Output the (x, y) coordinate of the center of the cell containing the given text.  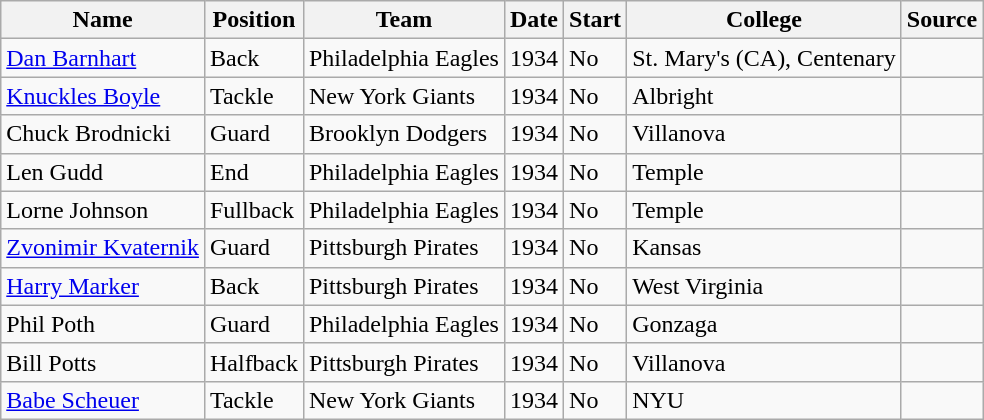
Halfback (254, 362)
Bill Potts (103, 362)
NYU (764, 400)
Lorne Johnson (103, 210)
Brooklyn Dodgers (404, 134)
College (764, 20)
Knuckles Boyle (103, 96)
Phil Poth (103, 324)
Position (254, 20)
Date (534, 20)
Name (103, 20)
End (254, 172)
St. Mary's (CA), Centenary (764, 58)
Len Gudd (103, 172)
Chuck Brodnicki (103, 134)
Gonzaga (764, 324)
Start (596, 20)
Harry Marker (103, 286)
Babe Scheuer (103, 400)
Kansas (764, 248)
Source (942, 20)
Albright (764, 96)
Team (404, 20)
West Virginia (764, 286)
Fullback (254, 210)
Dan Barnhart (103, 58)
Zvonimir Kvaternik (103, 248)
